Find where the given text appears and provide that cell's center as (x, y) coordinate. 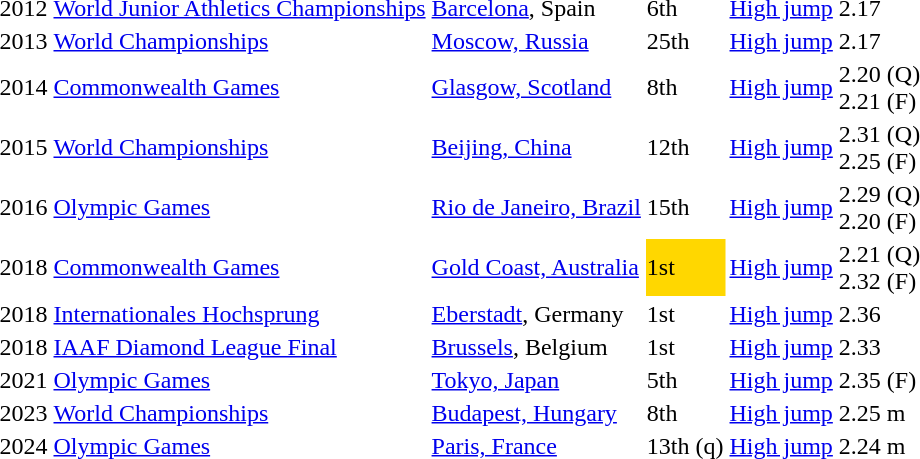
Gold Coast, Australia (536, 268)
Tokyo, Japan (536, 380)
Rio de Janeiro, Brazil (536, 208)
Budapest, Hungary (536, 413)
Moscow, Russia (536, 41)
Glasgow, Scotland (536, 88)
Internationales Hochsprung (240, 314)
Beijing, China (536, 148)
5th (685, 380)
Brussels, Belgium (536, 347)
15th (685, 208)
25th (685, 41)
12th (685, 148)
Eberstadt, Germany (536, 314)
IAAF Diamond League Final (240, 347)
